Identify which cell holds the provided text, then report its [x, y] central coordinate. 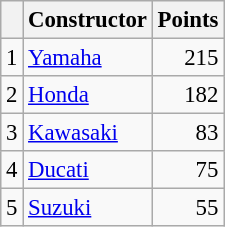
Honda [88, 95]
Yamaha [88, 58]
83 [188, 133]
5 [12, 208]
Ducati [88, 170]
3 [12, 133]
1 [12, 58]
4 [12, 170]
182 [188, 95]
75 [188, 170]
Kawasaki [88, 133]
2 [12, 95]
Suzuki [88, 208]
Points [188, 20]
55 [188, 208]
215 [188, 58]
Constructor [88, 20]
